Detect which cell encompasses the target text, then output its (X, Y) center coordinate. 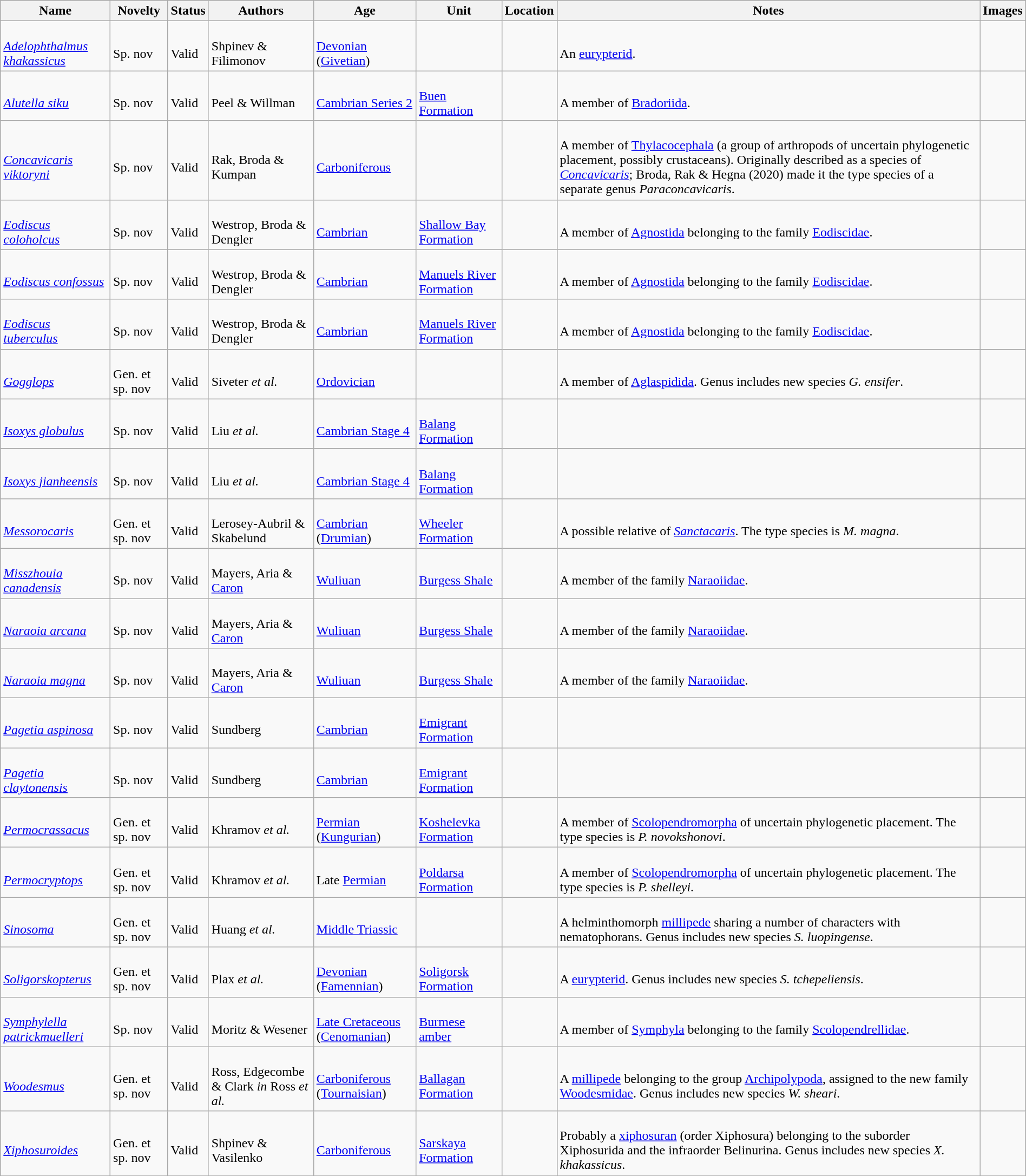
Poldarsa Formation (459, 872)
Soligorskopterus (55, 972)
A member of Bradoriida. (768, 96)
Eodiscus coloholcus (55, 225)
A member of Scolopendromorpha of uncertain phylogenetic placement. The type species is P. novokshonovi. (768, 823)
Pagetia aspinosa (55, 723)
Plax et al. (261, 972)
Status (188, 11)
Naraoia magna (55, 673)
Authors (261, 11)
Naraoia arcana (55, 623)
Lerosey-Aubril & Skabelund (261, 523)
Ross, Edgecombe & Clark in Ross et al. (261, 1079)
Gogglops (55, 374)
Permocrassacus (55, 823)
Messorocaris (55, 523)
Isoxys jianheensis (55, 474)
Unit (459, 11)
Shpinev & Filimonov (261, 46)
Devonian (Famennian) (365, 972)
Wheeler Formation (459, 523)
Ordovician (365, 374)
Cambrian Series 2 (365, 96)
Siveter et al. (261, 374)
A member of Aglaspidida. Genus includes new species G. ensifer. (768, 374)
A millipede belonging to the group Archipolypoda, assigned to the new family Woodesmidae. Genus includes new species W. sheari. (768, 1079)
Location (529, 11)
Images (1003, 11)
Notes (768, 11)
Adelophthalmus khakassicus (55, 46)
Peel & Willman (261, 96)
A possible relative of Sanctacaris. The type species is M. magna. (768, 523)
Middle Triassic (365, 922)
Rak, Broda & Kumpan (261, 160)
Late Cretaceous (Cenomanian) (365, 1022)
A member of Symphyla belonging to the family Scolopendrellidae. (768, 1022)
Koshelevka Formation (459, 823)
Pagetia claytonensis (55, 773)
Eodiscus confossus (55, 274)
Huang et al. (261, 922)
Permocryptops (55, 872)
Concavicaris viktoryni (55, 160)
Cambrian (Drumian) (365, 523)
Late Permian (365, 872)
A member of Scolopendromorpha of uncertain phylogenetic placement. The type species is P. shelleyi. (768, 872)
Isoxys globulus (55, 424)
Ballagan Formation (459, 1079)
Name (55, 11)
Buen Formation (459, 96)
Xiphosuroides (55, 1143)
Symphylella patrickmuelleri (55, 1022)
Burmese amber (459, 1022)
Age (365, 11)
Sarskaya Formation (459, 1143)
Carboniferous (Tournaisian) (365, 1079)
Eodiscus tuberculus (55, 324)
Shpinev & Vasilenko (261, 1143)
Woodesmus (55, 1079)
A helminthomorph millipede sharing a number of characters with nematophorans. Genus includes new species S. luopingense. (768, 922)
Shallow Bay Formation (459, 225)
Devonian (Givetian) (365, 46)
Misszhouia canadensis (55, 573)
Soligorsk Formation (459, 972)
An eurypterid. (768, 46)
Sinosoma (55, 922)
Permian (Kungurian) (365, 823)
A eurypterid. Genus includes new species S. tchepeliensis. (768, 972)
Novelty (140, 11)
Moritz & Wesener (261, 1022)
Alutella siku (55, 96)
